Return the (x, y) coordinate for the center point of the cell that contains the specified text.  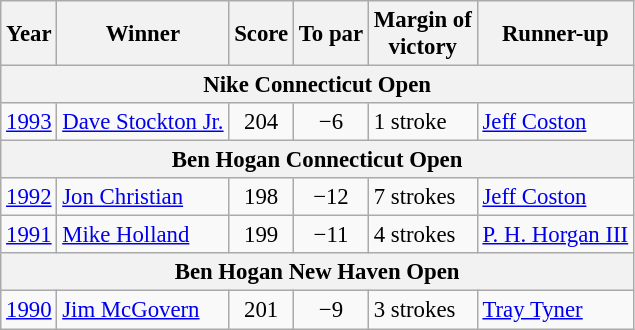
204 (262, 122)
1993 (29, 122)
198 (262, 197)
Jon Christian (143, 197)
1991 (29, 235)
Dave Stockton Jr. (143, 122)
To par (330, 34)
−12 (330, 197)
1990 (29, 310)
Runner-up (555, 34)
Ben Hogan New Haven Open (318, 273)
Year (29, 34)
Ben Hogan Connecticut Open (318, 160)
Tray Tyner (555, 310)
Winner (143, 34)
1992 (29, 197)
Margin ofvictory (422, 34)
−6 (330, 122)
−9 (330, 310)
1 stroke (422, 122)
3 strokes (422, 310)
Nike Connecticut Open (318, 85)
4 strokes (422, 235)
−11 (330, 235)
Score (262, 34)
P. H. Horgan III (555, 235)
7 strokes (422, 197)
Jim McGovern (143, 310)
Mike Holland (143, 235)
201 (262, 310)
199 (262, 235)
